Return [X, Y] of the center of cell containing provided text 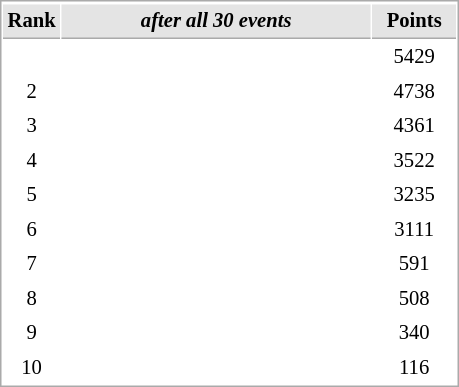
3522 [414, 160]
3111 [414, 230]
4361 [414, 126]
Points [414, 21]
340 [414, 332]
Rank [32, 21]
4 [32, 160]
10 [32, 368]
after all 30 events [216, 21]
7 [32, 264]
5429 [414, 56]
3 [32, 126]
6 [32, 230]
4738 [414, 92]
9 [32, 332]
591 [414, 264]
8 [32, 298]
3235 [414, 194]
2 [32, 92]
116 [414, 368]
508 [414, 298]
5 [32, 194]
